Detect which cell encompasses the target text, then output its [x, y] center coordinate. 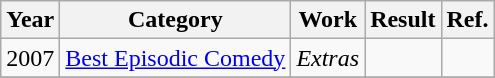
Category [176, 20]
Extras [328, 58]
Result [403, 20]
Best Episodic Comedy [176, 58]
Ref. [468, 20]
2007 [30, 58]
Work [328, 20]
Year [30, 20]
